Identify which cell holds the provided text, then report its (x, y) central coordinate. 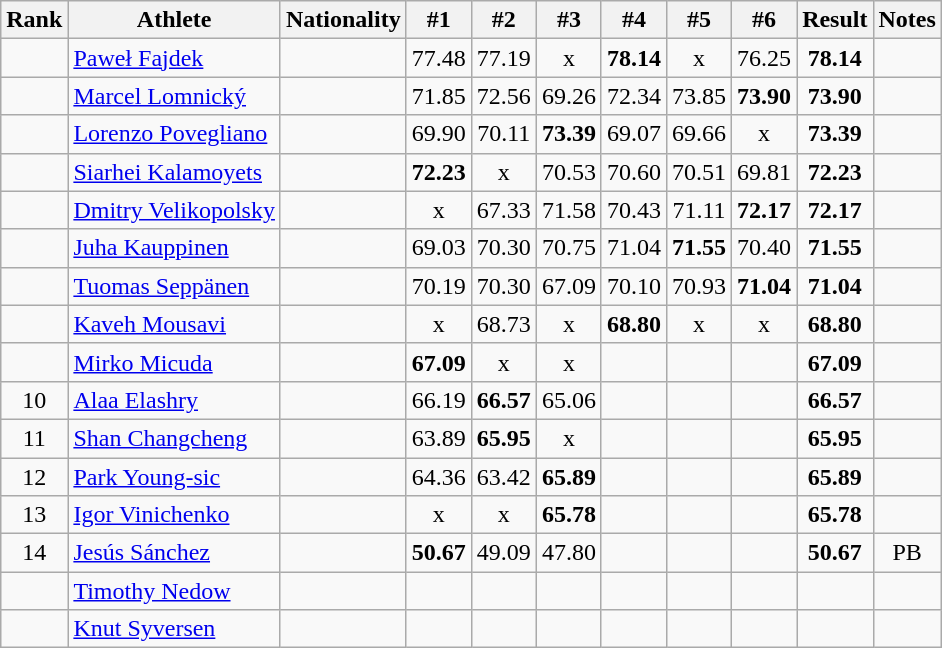
65.06 (568, 400)
#4 (634, 20)
#3 (568, 20)
71.11 (698, 210)
67.33 (504, 210)
70.10 (634, 286)
70.75 (568, 248)
72.56 (504, 96)
Timothy Nedow (174, 591)
#2 (504, 20)
69.03 (438, 248)
Knut Syversen (174, 629)
47.80 (568, 553)
71.85 (438, 96)
Lorenzo Povegliano (174, 134)
70.53 (568, 172)
63.42 (504, 477)
Jesús Sánchez (174, 553)
Marcel Lomnický (174, 96)
#1 (438, 20)
70.60 (634, 172)
66.19 (438, 400)
Notes (907, 20)
Igor Vinichenko (174, 515)
Tuomas Seppänen (174, 286)
68.73 (504, 324)
70.11 (504, 134)
73.85 (698, 96)
Shan Changcheng (174, 438)
69.07 (634, 134)
70.43 (634, 210)
11 (34, 438)
Siarhei Kalamoyets (174, 172)
71.58 (568, 210)
70.51 (698, 172)
Result (835, 20)
69.81 (764, 172)
49.09 (504, 553)
63.89 (438, 438)
Dmitry Velikopolsky (174, 210)
Paweł Fajdek (174, 58)
14 (34, 553)
77.48 (438, 58)
#5 (698, 20)
64.36 (438, 477)
10 (34, 400)
77.19 (504, 58)
70.93 (698, 286)
72.34 (634, 96)
Alaa Elashry (174, 400)
69.90 (438, 134)
69.66 (698, 134)
Park Young-sic (174, 477)
Nationality (343, 20)
70.40 (764, 248)
Kaveh Mousavi (174, 324)
#6 (764, 20)
76.25 (764, 58)
PB (907, 553)
Mirko Micuda (174, 362)
Athlete (174, 20)
12 (34, 477)
Rank (34, 20)
Juha Kauppinen (174, 248)
13 (34, 515)
70.19 (438, 286)
69.26 (568, 96)
